For the text-containing cell, return its midpoint in [X, Y] coordinate format. 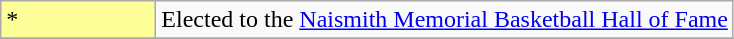
Elected to the Naismith Memorial Basketball Hall of Fame [445, 20]
* [78, 20]
